Output the (x, y) coordinate of the center of the cell containing the given text.  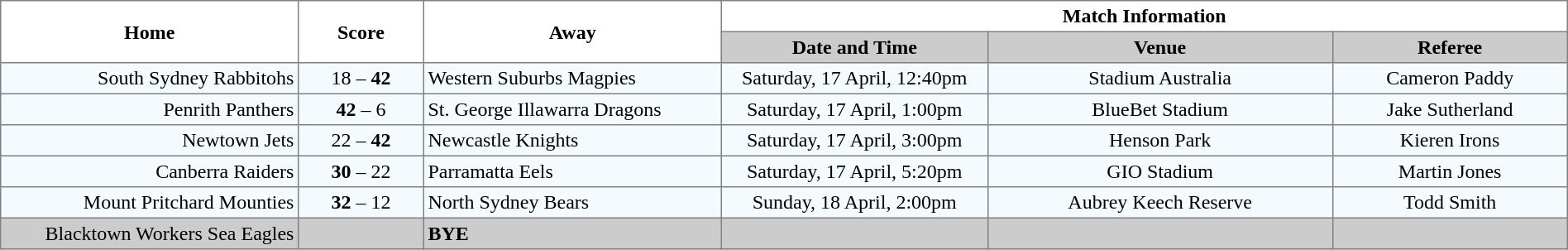
Canberra Raiders (150, 171)
South Sydney Rabbitohs (150, 79)
Mount Pritchard Mounties (150, 203)
Score (361, 31)
Martin Jones (1450, 171)
BlueBet Stadium (1159, 109)
Referee (1450, 47)
North Sydney Bears (572, 203)
32 – 12 (361, 203)
Kieren Irons (1450, 141)
Venue (1159, 47)
Home (150, 31)
Blacktown Workers Sea Eagles (150, 233)
Saturday, 17 April, 3:00pm (854, 141)
Todd Smith (1450, 203)
Stadium Australia (1159, 79)
Match Information (1145, 17)
Date and Time (854, 47)
BYE (572, 233)
Saturday, 17 April, 1:00pm (854, 109)
22 – 42 (361, 141)
Aubrey Keech Reserve (1159, 203)
42 – 6 (361, 109)
Newtown Jets (150, 141)
GIO Stadium (1159, 171)
Sunday, 18 April, 2:00pm (854, 203)
Jake Sutherland (1450, 109)
Newcastle Knights (572, 141)
Cameron Paddy (1450, 79)
Away (572, 31)
Penrith Panthers (150, 109)
Saturday, 17 April, 5:20pm (854, 171)
Saturday, 17 April, 12:40pm (854, 79)
18 – 42 (361, 79)
Henson Park (1159, 141)
Parramatta Eels (572, 171)
Western Suburbs Magpies (572, 79)
St. George Illawarra Dragons (572, 109)
30 – 22 (361, 171)
